From the cell containing the given text, extract its center point as [X, Y] coordinate. 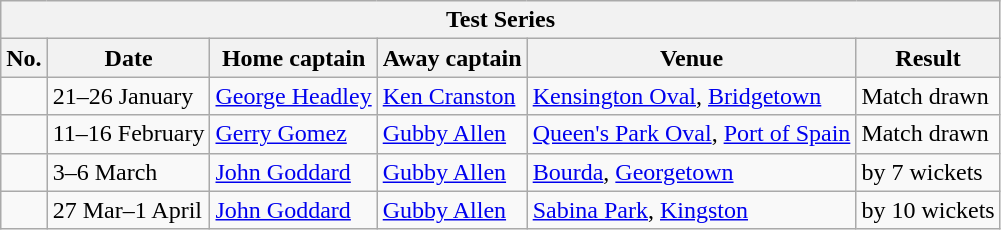
Sabina Park, Kingston [692, 210]
Date [128, 58]
11–16 February [128, 134]
Ken Cranston [452, 96]
Away captain [452, 58]
Venue [692, 58]
21–26 January [128, 96]
3–6 March [128, 172]
27 Mar–1 April [128, 210]
Result [928, 58]
Kensington Oval, Bridgetown [692, 96]
Gerry Gomez [294, 134]
Bourda, Georgetown [692, 172]
Home captain [294, 58]
by 7 wickets [928, 172]
George Headley [294, 96]
Test Series [500, 20]
by 10 wickets [928, 210]
No. [24, 58]
Queen's Park Oval, Port of Spain [692, 134]
